Extract the [x, y] coordinate from the center of the cell holding the provided text.  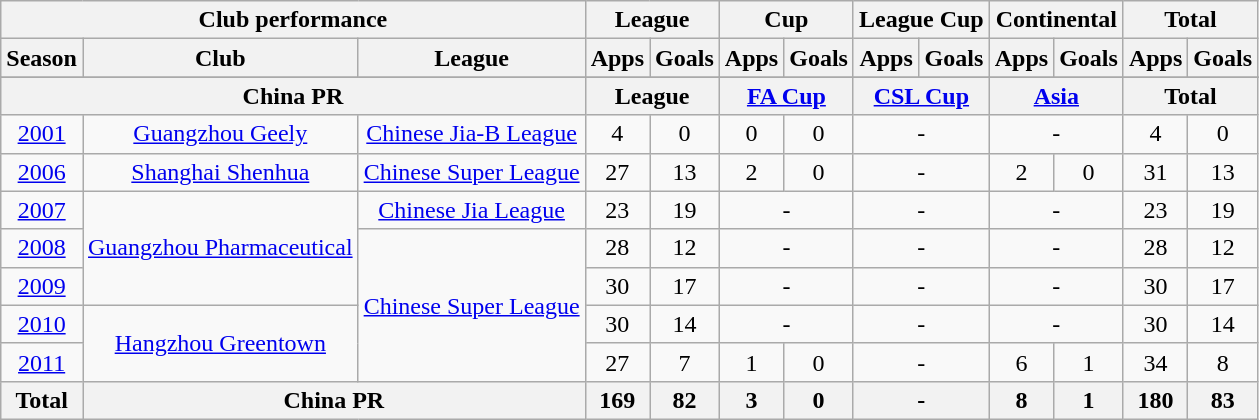
2007 [42, 210]
Continental [1056, 20]
Club [220, 58]
82 [685, 400]
Guangzhou Geely [220, 134]
Asia [1056, 96]
34 [1155, 362]
FA Cup [786, 96]
CSL Cup [921, 96]
League Cup [921, 20]
Hangzhou Greentown [220, 343]
169 [617, 400]
Guangzhou Pharmaceutical [220, 248]
Chinese Jia-B League [472, 134]
Season [42, 58]
Chinese Jia League [472, 210]
Cup [786, 20]
180 [1155, 400]
7 [685, 362]
83 [1223, 400]
Shanghai Shenhua [220, 172]
2011 [42, 362]
2006 [42, 172]
2001 [42, 134]
3 [751, 400]
31 [1155, 172]
2009 [42, 286]
Club performance [293, 20]
2008 [42, 248]
6 [1021, 362]
2010 [42, 324]
